Scan for the cell matching the given text and deliver its (X, Y) coordinate at center. 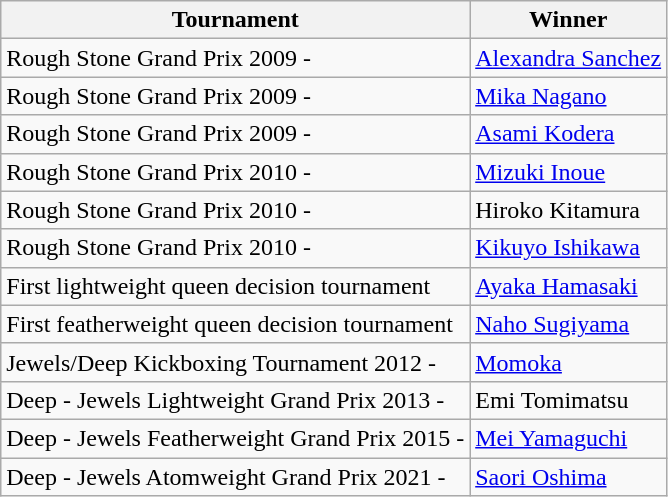
Deep - Jewels Atomweight Grand Prix 2021 - (236, 477)
Mei Yamaguchi (568, 438)
Alexandra Sanchez (568, 58)
Jewels/Deep Kickboxing Tournament 2012 - (236, 362)
Asami Kodera (568, 134)
Tournament (236, 20)
Winner (568, 20)
Mizuki Inoue (568, 172)
First featherweight queen decision tournament (236, 324)
Saori Oshima (568, 477)
Hiroko Kitamura (568, 210)
Momoka (568, 362)
Naho Sugiyama (568, 324)
Mika Nagano (568, 96)
Deep - Jewels Lightweight Grand Prix 2013 - (236, 400)
Emi Tomimatsu (568, 400)
First lightweight queen decision tournament (236, 286)
Kikuyo Ishikawa (568, 248)
Ayaka Hamasaki (568, 286)
Deep - Jewels Featherweight Grand Prix 2015 - (236, 438)
